Search for the cell housing the specified text and yield its [X, Y] center coordinate. 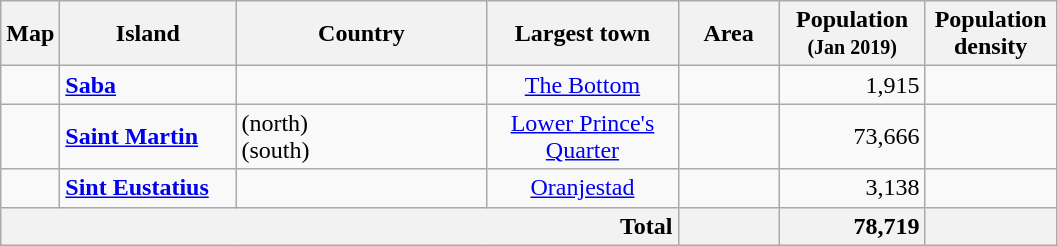
Population(Jan 2019) [852, 34]
73,666 [852, 136]
Sint Eustatius [148, 188]
Oranjestad [582, 188]
Area [728, 34]
Saint Martin [148, 136]
Total [340, 226]
The Bottom [582, 85]
Largest town [582, 34]
Saba [148, 85]
1,915 [852, 85]
Map [30, 34]
78,719 [852, 226]
Lower Prince's Quarter [582, 136]
3,138 [852, 188]
Population density [990, 34]
Country [362, 34]
(north) (south) [362, 136]
Island [148, 34]
